Identify which cell holds the provided text, then report its (x, y) central coordinate. 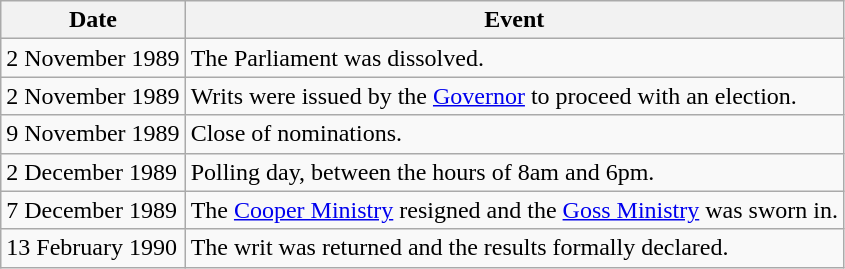
13 February 1990 (93, 248)
The Parliament was dissolved. (514, 58)
Date (93, 20)
2 December 1989 (93, 172)
Polling day, between the hours of 8am and 6pm. (514, 172)
7 December 1989 (93, 210)
Event (514, 20)
Close of nominations. (514, 134)
The writ was returned and the results formally declared. (514, 248)
The Cooper Ministry resigned and the Goss Ministry was sworn in. (514, 210)
Writs were issued by the Governor to proceed with an election. (514, 96)
9 November 1989 (93, 134)
